Detect which cell encompasses the target text, then output its [x, y] center coordinate. 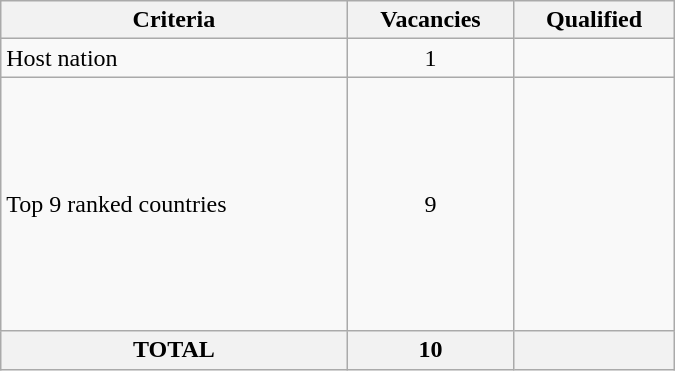
1 [430, 58]
10 [430, 350]
TOTAL [174, 350]
Top 9 ranked countries [174, 204]
Host nation [174, 58]
Vacancies [430, 20]
Criteria [174, 20]
Qualified [594, 20]
9 [430, 204]
